Search for the cell housing the specified text and yield its (X, Y) center coordinate. 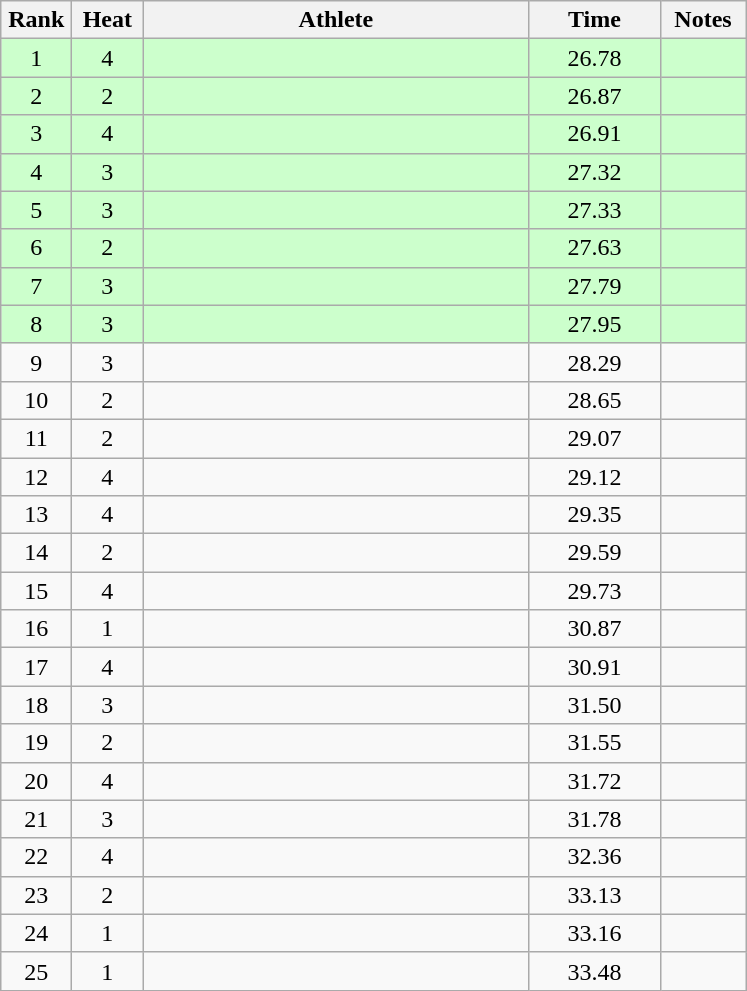
22 (36, 857)
21 (36, 819)
7 (36, 286)
27.33 (594, 210)
14 (36, 553)
27.79 (594, 286)
29.12 (594, 477)
27.63 (594, 248)
28.65 (594, 400)
26.87 (594, 96)
26.78 (594, 58)
30.91 (594, 667)
Notes (703, 20)
Athlete (336, 20)
31.72 (594, 781)
6 (36, 248)
30.87 (594, 629)
24 (36, 933)
33.48 (594, 971)
20 (36, 781)
11 (36, 438)
Heat (108, 20)
13 (36, 515)
29.59 (594, 553)
23 (36, 895)
28.29 (594, 362)
29.35 (594, 515)
12 (36, 477)
29.07 (594, 438)
10 (36, 400)
33.16 (594, 933)
19 (36, 743)
27.32 (594, 172)
Time (594, 20)
31.78 (594, 819)
5 (36, 210)
29.73 (594, 591)
27.95 (594, 324)
32.36 (594, 857)
18 (36, 705)
9 (36, 362)
26.91 (594, 134)
8 (36, 324)
33.13 (594, 895)
17 (36, 667)
Rank (36, 20)
31.55 (594, 743)
16 (36, 629)
25 (36, 971)
15 (36, 591)
31.50 (594, 705)
